Capture the cell that displays the provided text and extract its (X, Y) central coordinate. 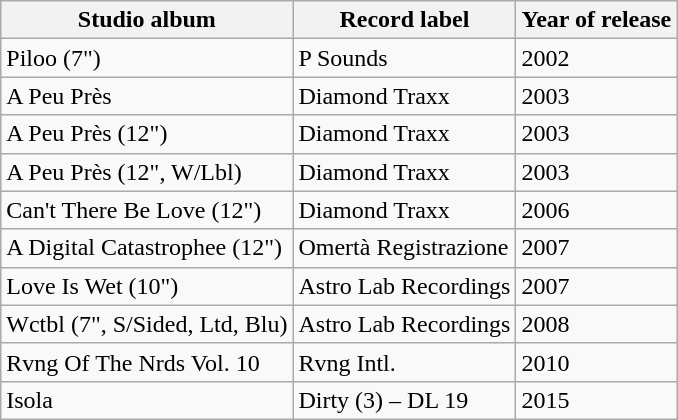
2002 (596, 58)
P Sounds (404, 58)
Studio album (147, 20)
Piloo (7") (147, 58)
Dirty (3) – DL 19 (404, 400)
A Peu Près (147, 96)
Omertà Registrazione (404, 248)
Year of release (596, 20)
Rvng Intl. (404, 362)
2008 (596, 324)
Record label (404, 20)
A Digital Catastrophee (12") (147, 248)
Can't There Be Love (12") (147, 210)
2006 (596, 210)
2010 (596, 362)
A Peu Près (12", W/Lbl) (147, 172)
Wctbl (7", S/Sided, Ltd, Blu) (147, 324)
Rvng Of The Nrds Vol. 10 (147, 362)
Isola (147, 400)
A Peu Près (12") (147, 134)
Love Is Wet (10") (147, 286)
2015 (596, 400)
